Scan for the cell matching the given text and deliver its (x, y) coordinate at center. 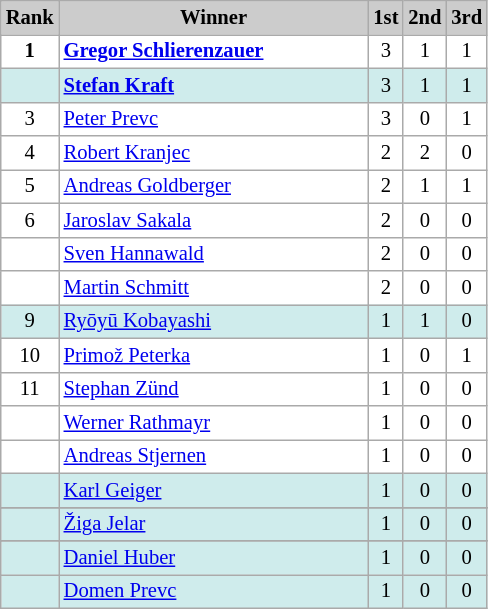
Jaroslav Sakala (214, 220)
6 (30, 220)
Martin Schmitt (214, 287)
Domen Prevc (214, 591)
Daniel Huber (214, 557)
Sven Hannawald (214, 254)
Stefan Kraft (214, 85)
Werner Rathmayr (214, 423)
Andreas Goldberger (214, 186)
Gregor Schlierenzauer (214, 51)
Andreas Stjernen (214, 456)
3rd (466, 17)
Primož Peterka (214, 355)
Winner (214, 17)
Žiga Jelar (214, 524)
10 (30, 355)
5 (30, 186)
11 (30, 389)
Robert Kranjec (214, 153)
Karl Geiger (214, 490)
Peter Prevc (214, 119)
9 (30, 321)
Stephan Zünd (214, 389)
Ryōyū Kobayashi (214, 321)
2nd (424, 17)
4 (30, 153)
Rank (30, 17)
1st (386, 17)
